From the cell containing the given text, extract its center point as (X, Y) coordinate. 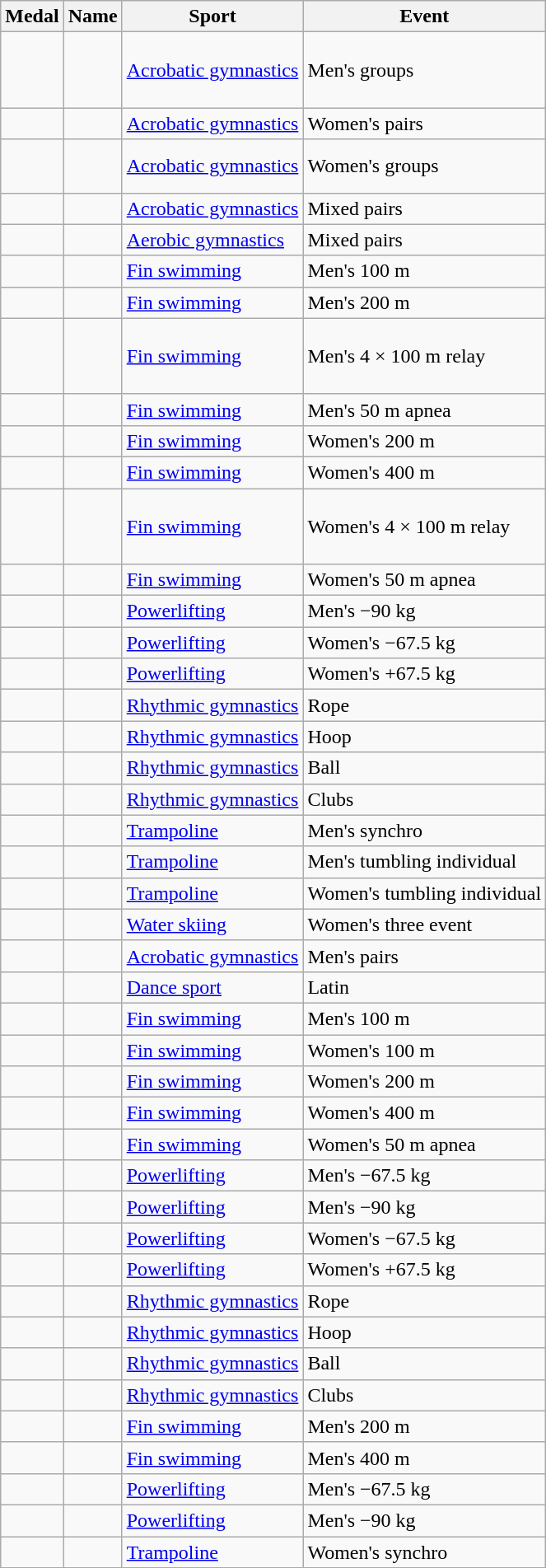
Women's groups (425, 166)
Men's tumbling individual (425, 862)
Water skiing (212, 924)
Men's 4 × 100 m relay (425, 356)
Women's 4 × 100 m relay (425, 526)
Men's 400 m (425, 1458)
Women's 100 m (425, 1051)
Medal (32, 16)
Men's 50 m apnea (425, 410)
Women's synchro (425, 1552)
Women's three event (425, 924)
Women's pairs (425, 124)
Aerobic gymnastics (212, 240)
Men's groups (425, 70)
Name (92, 16)
Men's pairs (425, 956)
Men's synchro (425, 831)
Event (425, 16)
Sport (212, 16)
Women's tumbling individual (425, 893)
Latin (425, 987)
Dance sport (212, 987)
